Return the (X, Y) coordinate for the center point of the cell that contains the specified text.  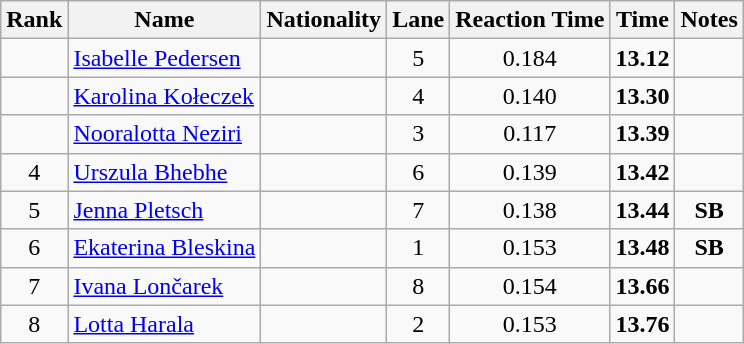
Reaction Time (530, 20)
3 (418, 134)
0.154 (530, 286)
0.139 (530, 172)
Jenna Pletsch (164, 210)
Lane (418, 20)
0.138 (530, 210)
0.117 (530, 134)
13.48 (642, 248)
13.44 (642, 210)
Notes (709, 20)
Name (164, 20)
Isabelle Pedersen (164, 58)
Nooralotta Neziri (164, 134)
Urszula Bhebhe (164, 172)
13.30 (642, 96)
Rank (34, 20)
13.76 (642, 324)
13.12 (642, 58)
13.42 (642, 172)
0.184 (530, 58)
13.39 (642, 134)
Karolina Kołeczek (164, 96)
0.140 (530, 96)
Lotta Harala (164, 324)
Nationality (324, 20)
2 (418, 324)
Ekaterina Bleskina (164, 248)
1 (418, 248)
Time (642, 20)
Ivana Lončarek (164, 286)
13.66 (642, 286)
